Detect which cell encompasses the target text, then output its [x, y] center coordinate. 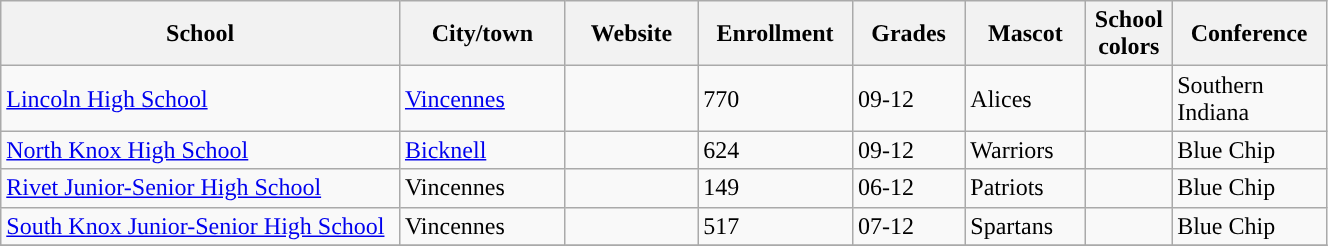
Warriors [1026, 150]
Southern Indiana [1250, 98]
North Knox High School [200, 150]
07-12 [908, 226]
Bicknell [482, 150]
Mascot [1026, 34]
624 [776, 150]
149 [776, 188]
School [200, 34]
Lincoln High School [200, 98]
Enrollment [776, 34]
Grades [908, 34]
517 [776, 226]
Spartans [1026, 226]
06-12 [908, 188]
Website [631, 34]
City/town [482, 34]
Rivet Junior-Senior High School [200, 188]
770 [776, 98]
School colors [1129, 34]
Alices [1026, 98]
South Knox Junior-Senior High School [200, 226]
Patriots [1026, 188]
Conference [1250, 34]
